For the text-containing cell, return its midpoint in [x, y] coordinate format. 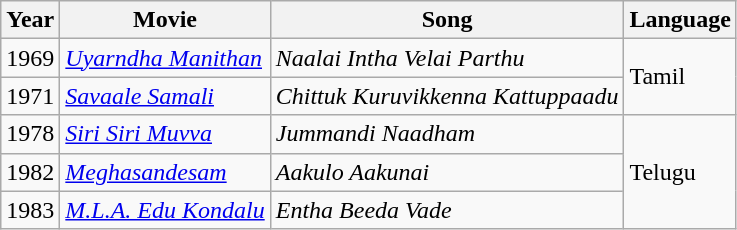
Savaale Samali [165, 96]
Meghasandesam [165, 172]
Year [30, 20]
Entha Beeda Vade [447, 210]
Tamil [680, 77]
Movie [165, 20]
Song [447, 20]
M.L.A. Edu Kondalu [165, 210]
Naalai Intha Velai Parthu [447, 58]
Chittuk Kuruvikkenna Kattuppaadu [447, 96]
Jummandi Naadham [447, 134]
1983 [30, 210]
Language [680, 20]
Uyarndha Manithan [165, 58]
Telugu [680, 172]
1982 [30, 172]
Siri Siri Muvva [165, 134]
1978 [30, 134]
1969 [30, 58]
1971 [30, 96]
Aakulo Aakunai [447, 172]
